From the cell containing the given text, extract its center point as (X, Y) coordinate. 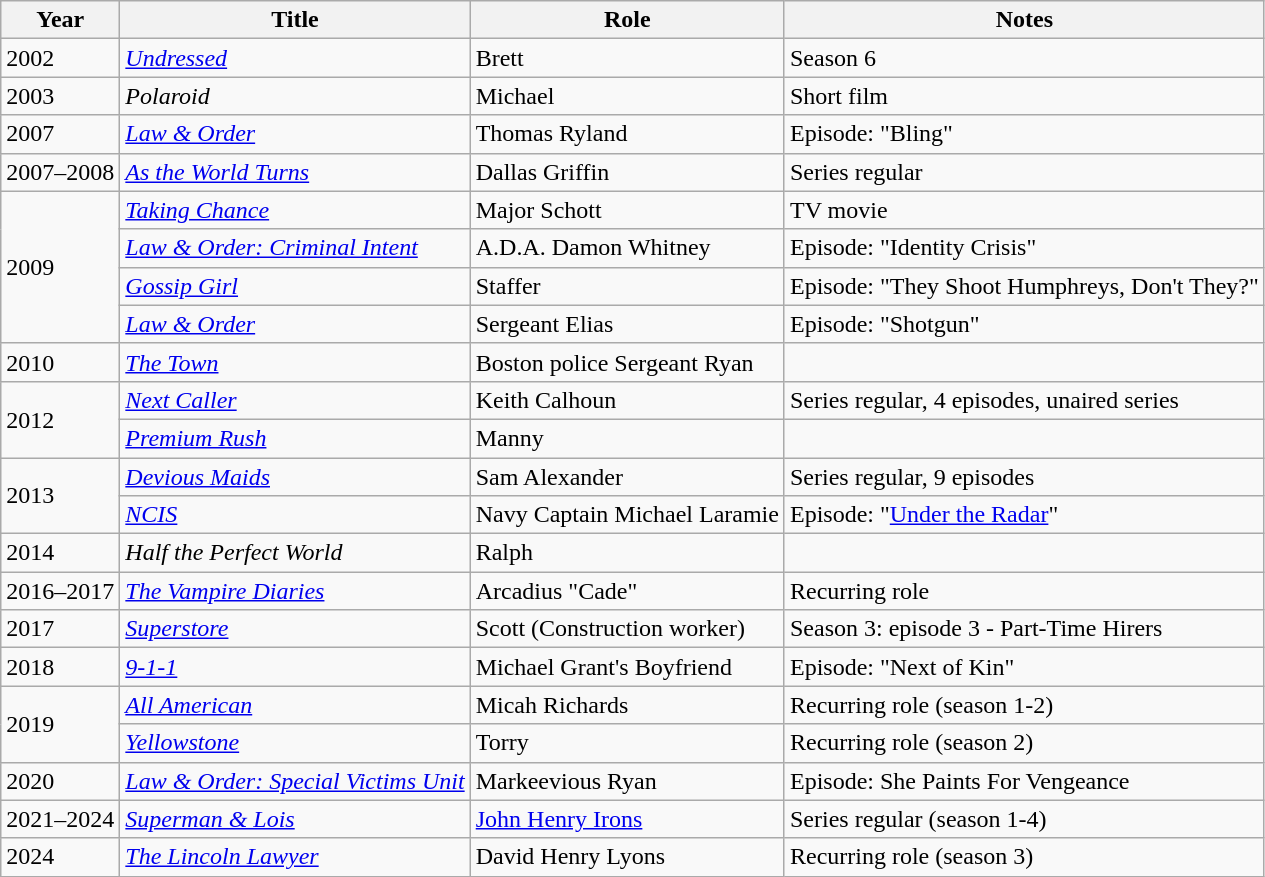
Yellowstone (295, 743)
Superman & Lois (295, 819)
Keith Calhoun (627, 400)
Series regular (1024, 172)
Markeevious Ryan (627, 781)
Series regular (season 1-4) (1024, 819)
2019 (60, 724)
NCIS (295, 515)
Episode: "Identity Crisis" (1024, 248)
Episode: "Under the Radar" (1024, 515)
The Vampire Diaries (295, 591)
2024 (60, 857)
Staffer (627, 286)
Recurring role (1024, 591)
Taking Chance (295, 210)
TV movie (1024, 210)
David Henry Lyons (627, 857)
Title (295, 20)
Ralph (627, 553)
Micah Richards (627, 705)
2013 (60, 496)
Gossip Girl (295, 286)
Boston police Sergeant Ryan (627, 362)
Recurring role (season 1-2) (1024, 705)
Superstore (295, 629)
Sam Alexander (627, 477)
Season 6 (1024, 58)
2017 (60, 629)
Episode: "Next of Kin" (1024, 667)
Next Caller (295, 400)
Series regular, 4 episodes, unaired series (1024, 400)
Episode: "They Shoot Humphreys, Don't They?" (1024, 286)
Notes (1024, 20)
John Henry Irons (627, 819)
2007 (60, 134)
Premium Rush (295, 438)
As the World Turns (295, 172)
Sergeant Elias (627, 324)
Undressed (295, 58)
Polaroid (295, 96)
Torry (627, 743)
Law & Order: Criminal Intent (295, 248)
All American (295, 705)
Series regular, 9 episodes (1024, 477)
Half the Perfect World (295, 553)
Devious Maids (295, 477)
2003 (60, 96)
Episode: "Bling" (1024, 134)
A.D.A. Damon Whitney (627, 248)
Episode: She Paints For Vengeance (1024, 781)
2010 (60, 362)
2002 (60, 58)
2014 (60, 553)
Recurring role (season 3) (1024, 857)
Manny (627, 438)
Role (627, 20)
Year (60, 20)
Arcadius "Cade" (627, 591)
2007–2008 (60, 172)
Short film (1024, 96)
Scott (Construction worker) (627, 629)
2012 (60, 419)
Dallas Griffin (627, 172)
The Lincoln Lawyer (295, 857)
Navy Captain Michael Laramie (627, 515)
2018 (60, 667)
Law & Order: Special Victims Unit (295, 781)
2021–2024 (60, 819)
Recurring role (season 2) (1024, 743)
9-1-1 (295, 667)
2020 (60, 781)
Thomas Ryland (627, 134)
2016–2017 (60, 591)
Episode: "Shotgun" (1024, 324)
The Town (295, 362)
Michael (627, 96)
Season 3: episode 3 - Part-Time Hirers (1024, 629)
Major Schott (627, 210)
2009 (60, 267)
Michael Grant's Boyfriend (627, 667)
Brett (627, 58)
